Scan for the cell matching the given text and deliver its [X, Y] coordinate at center. 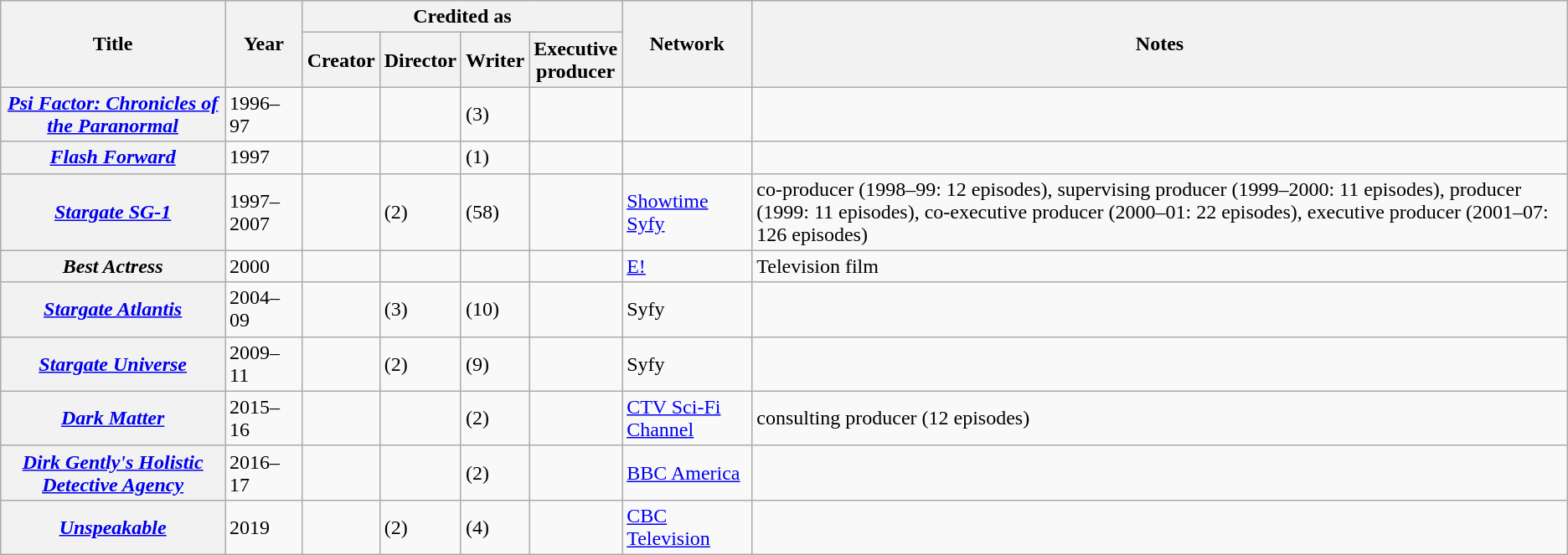
Stargate Atlantis [113, 310]
Credited as [462, 17]
Television film [1160, 266]
Title [113, 44]
2009–11 [265, 363]
BBC America [687, 472]
Psi Factor: Chronicles of the Paranormal [113, 114]
Writer [494, 60]
2015–16 [265, 419]
(58) [494, 212]
Flash Forward [113, 157]
Notes [1160, 44]
Best Actress [113, 266]
1996–97 [265, 114]
Stargate Universe [113, 363]
(4) [494, 527]
2019 [265, 527]
Creator [341, 60]
1997–2007 [265, 212]
1997 [265, 157]
consulting producer (12 episodes) [1160, 419]
Network [687, 44]
CBC Television [687, 527]
CTV Sci-Fi Channel [687, 419]
Executiveproducer [576, 60]
Unspeakable [113, 527]
Stargate SG-1 [113, 212]
E! [687, 266]
Dirk Gently's Holistic Detective Agency [113, 472]
2004–09 [265, 310]
2000 [265, 266]
(10) [494, 310]
Dark Matter [113, 419]
(1) [494, 157]
2016–17 [265, 472]
Director [420, 60]
(9) [494, 363]
Year [265, 44]
ShowtimeSyfy [687, 212]
